Provide the [x, y] coordinate of the cell's center where the given text is located.  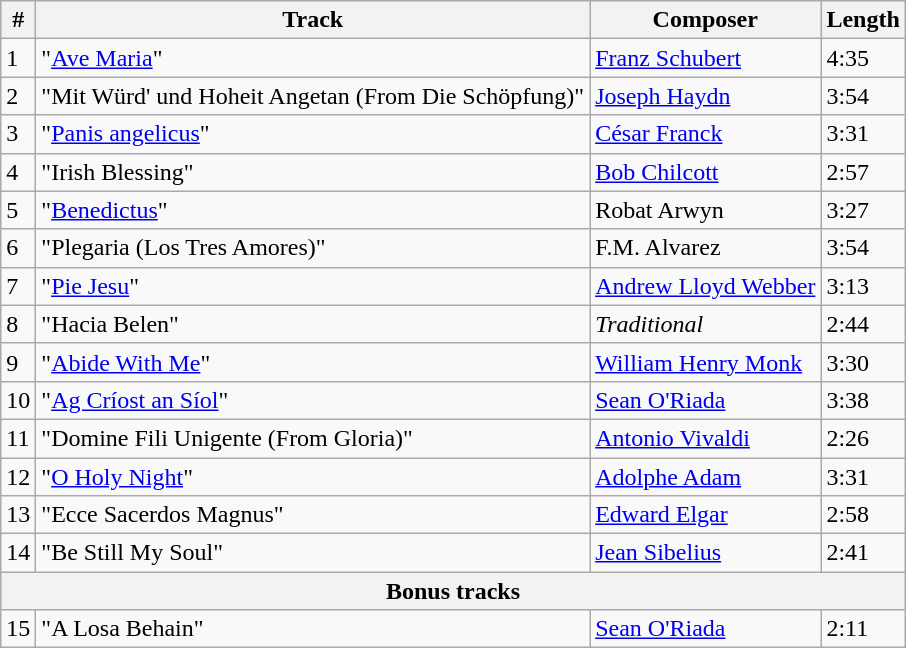
10 [18, 400]
Length [863, 20]
1 [18, 58]
2 [18, 96]
4 [18, 172]
7 [18, 286]
Track [313, 20]
6 [18, 248]
2:11 [863, 629]
"Plegaria (Los Tres Amores)" [313, 248]
3:27 [863, 210]
Adolphe Adam [706, 477]
Jean Sibelius [706, 553]
Andrew Lloyd Webber [706, 286]
William Henry Monk [706, 362]
"Ag Críost an Síol" [313, 400]
Antonio Vivaldi [706, 438]
Traditional [706, 324]
2:41 [863, 553]
2:44 [863, 324]
13 [18, 515]
"Panis angelicus" [313, 134]
5 [18, 210]
Edward Elgar [706, 515]
"Domine Fili Unigente (From Gloria)" [313, 438]
3:30 [863, 362]
3:38 [863, 400]
8 [18, 324]
Joseph Haydn [706, 96]
14 [18, 553]
Bonus tracks [454, 591]
12 [18, 477]
Franz Schubert [706, 58]
# [18, 20]
Bob Chilcott [706, 172]
"Ave Maria" [313, 58]
"Benedictus" [313, 210]
9 [18, 362]
4:35 [863, 58]
"A Losa Behain" [313, 629]
"Ecce Sacerdos Magnus" [313, 515]
3:13 [863, 286]
F.M. Alvarez [706, 248]
"Abide With Me" [313, 362]
Composer [706, 20]
Robat Arwyn [706, 210]
"Be Still My Soul" [313, 553]
3 [18, 134]
2:26 [863, 438]
2:58 [863, 515]
15 [18, 629]
2:57 [863, 172]
"Pie Jesu" [313, 286]
César Franck [706, 134]
"Mit Würd' und Hoheit Angetan (From Die Schöpfung)" [313, 96]
"Hacia Belen" [313, 324]
"Irish Blessing" [313, 172]
"O Holy Night" [313, 477]
11 [18, 438]
